Determine the (X, Y) coordinate at the center of the cell enclosing the given text.  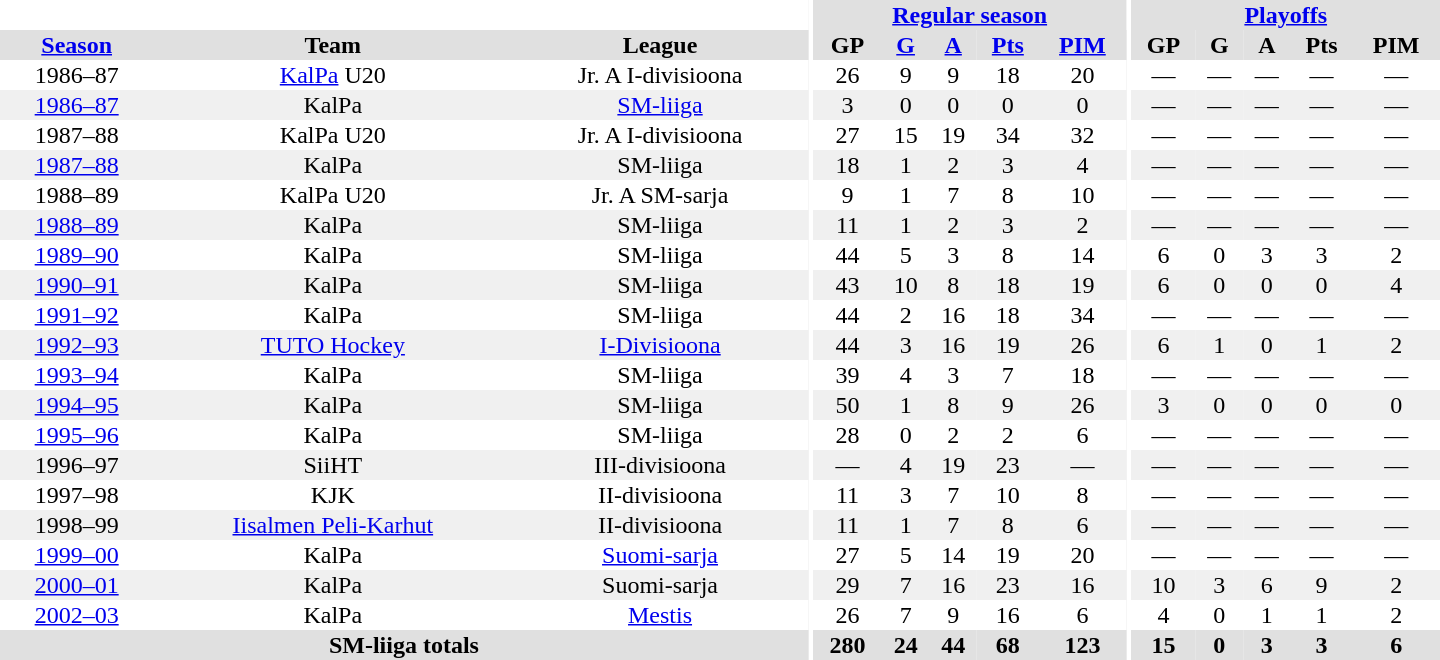
280 (848, 645)
24 (906, 645)
1990–91 (76, 285)
50 (848, 405)
Season (76, 45)
1996–97 (76, 465)
123 (1083, 645)
28 (848, 435)
Regular season (970, 15)
2000–01 (76, 585)
1999–00 (76, 555)
SM-liiga totals (404, 645)
SiiHT (332, 465)
1992–93 (76, 345)
1997–98 (76, 495)
1993–94 (76, 375)
Team (332, 45)
KJK (332, 495)
68 (1008, 645)
1991–92 (76, 315)
29 (848, 585)
1998–99 (76, 525)
League (660, 45)
I-Divisioona (660, 345)
Iisalmen Peli-Karhut (332, 525)
III-divisioona (660, 465)
1989–90 (76, 255)
TUTO Hockey (332, 345)
2002–03 (76, 615)
Mestis (660, 615)
32 (1083, 135)
Playoffs (1286, 15)
39 (848, 375)
Jr. A SM-sarja (660, 195)
1994–95 (76, 405)
1995–96 (76, 435)
43 (848, 285)
